Scan for the cell matching the given text and deliver its [x, y] coordinate at center. 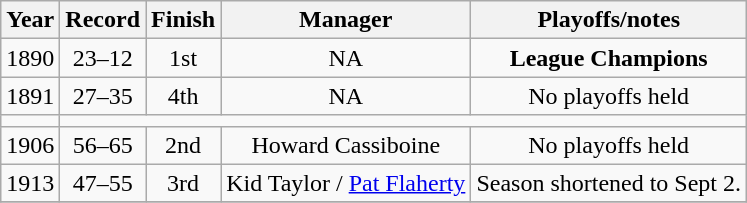
3rd [184, 183]
Manager [346, 20]
1890 [30, 58]
Kid Taylor / Pat Flaherty [346, 183]
Year [30, 20]
Howard Cassiboine [346, 145]
1891 [30, 96]
Finish [184, 20]
1st [184, 58]
1906 [30, 145]
23–12 [103, 58]
League Champions [609, 58]
Season shortened to Sept 2. [609, 183]
Record [103, 20]
4th [184, 96]
47–55 [103, 183]
27–35 [103, 96]
1913 [30, 183]
56–65 [103, 145]
Playoffs/notes [609, 20]
2nd [184, 145]
